Extract the [x, y] coordinate from the center of the cell holding the provided text.  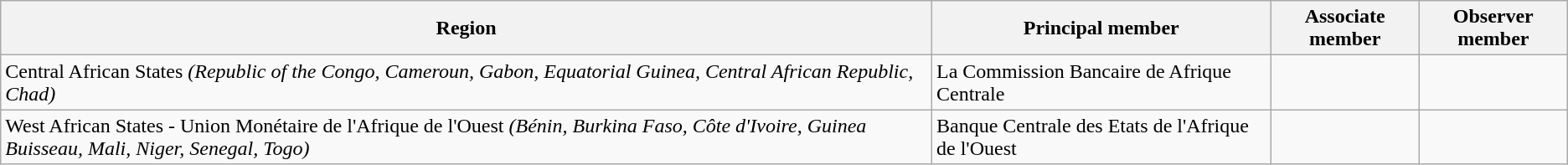
Banque Centrale des Etats de l'Afrique de l'Ouest [1101, 137]
West African States - Union Monétaire de l'Afrique de l'Ouest (Bénin, Burkina Faso, Côte d'Ivoire, Guinea Buisseau, Mali, Niger, Senegal, Togo) [467, 137]
Region [467, 28]
La Commission Bancaire de Afrique Centrale [1101, 82]
Principal member [1101, 28]
Observer member [1493, 28]
Associate member [1345, 28]
Central African States (Republic of the Congo, Cameroun, Gabon, Equatorial Guinea, Central African Republic, Chad) [467, 82]
